Detect which cell encompasses the target text, then output its [X, Y] center coordinate. 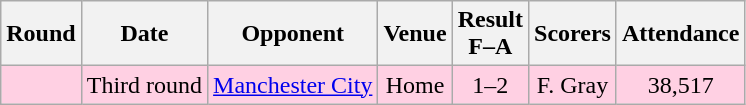
Manchester City [293, 85]
ResultF–A [490, 34]
38,517 [680, 85]
F. Gray [573, 85]
Date [144, 34]
Third round [144, 85]
Venue [415, 34]
1–2 [490, 85]
Opponent [293, 34]
Home [415, 85]
Scorers [573, 34]
Round [41, 34]
Attendance [680, 34]
